Capture the cell that displays the provided text and extract its [x, y] central coordinate. 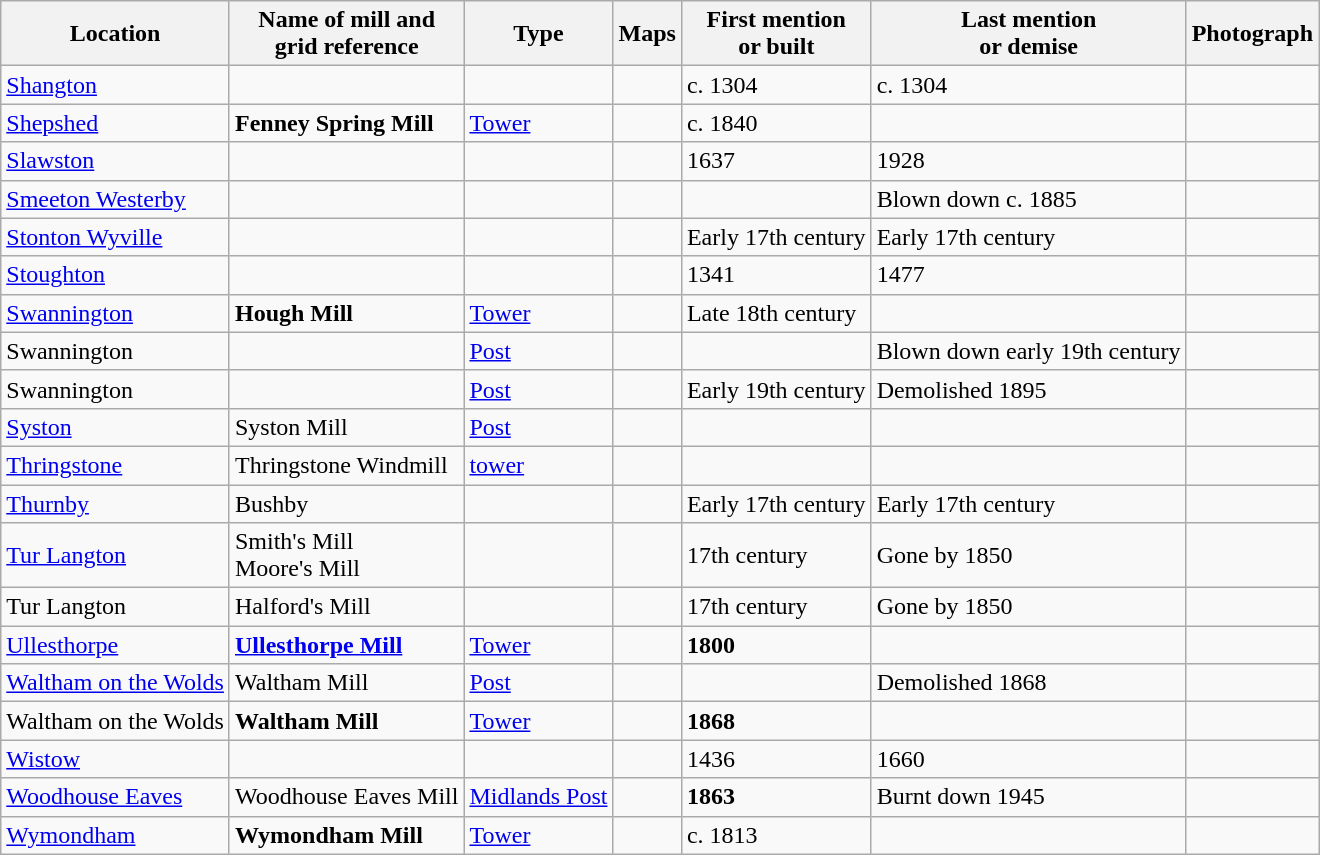
Late 18th century [776, 313]
Hough Mill [346, 313]
1868 [776, 721]
1341 [776, 275]
Name of mill andgrid reference [346, 34]
Maps [647, 34]
Slawston [116, 161]
c. 1813 [776, 835]
1800 [776, 645]
Thringstone [116, 465]
Syston [116, 427]
Wistow [116, 759]
1436 [776, 759]
c. 1840 [776, 123]
Photograph [1252, 34]
1637 [776, 161]
Midlands Post [538, 797]
tower [538, 465]
Thurnby [116, 503]
Ullesthorpe [116, 645]
Smith's MillMoore's Mill [346, 556]
First mentionor built [776, 34]
Burnt down 1945 [1028, 797]
Woodhouse Eaves Mill [346, 797]
Smeeton Westerby [116, 199]
Blown down early 19th century [1028, 351]
Demolished 1895 [1028, 389]
Early 19th century [776, 389]
Location [116, 34]
Fenney Spring Mill [346, 123]
Stoughton [116, 275]
Stonton Wyville [116, 237]
Wymondham Mill [346, 835]
Blown down c. 1885 [1028, 199]
Syston Mill [346, 427]
Type [538, 34]
Shangton [116, 85]
Thringstone Windmill [346, 465]
1660 [1028, 759]
Last mention or demise [1028, 34]
Woodhouse Eaves [116, 797]
Demolished 1868 [1028, 683]
Wymondham [116, 835]
Shepshed [116, 123]
1477 [1028, 275]
Halford's Mill [346, 607]
Bushby [346, 503]
Ullesthorpe Mill [346, 645]
1863 [776, 797]
1928 [1028, 161]
